Output the [X, Y] coordinate of the center of the cell containing the given text.  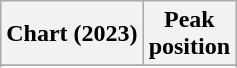
Chart (2023) [72, 34]
Peakposition [189, 34]
